Scan for the cell matching the given text and deliver its [x, y] coordinate at center. 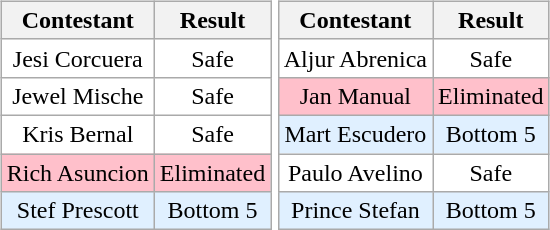
Jewel Mische [78, 96]
Prince Stefan [355, 211]
Kris Bernal [78, 134]
Paulo Avelino [355, 173]
Stef Prescott [78, 211]
Mart Escudero [355, 134]
Aljur Abrenica [355, 58]
Jesi Corcuera [78, 58]
Jan Manual [355, 96]
Rich Asuncion [78, 173]
